Determine the (x, y) coordinate at the center of the cell enclosing the given text.  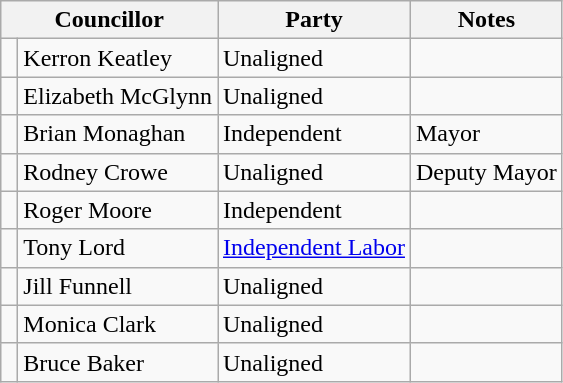
Bruce Baker (118, 362)
Jill Funnell (118, 286)
Elizabeth McGlynn (118, 96)
Independent Labor (314, 248)
Tony Lord (118, 248)
Councillor (110, 20)
Brian Monaghan (118, 134)
Kerron Keatley (118, 58)
Monica Clark (118, 324)
Mayor (486, 134)
Rodney Crowe (118, 172)
Deputy Mayor (486, 172)
Party (314, 20)
Notes (486, 20)
Roger Moore (118, 210)
